Detect which cell encompasses the target text, then output its (X, Y) center coordinate. 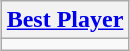
Best Player (65, 20)
